Return the (X, Y) coordinate for the center point of the cell that contains the specified text.  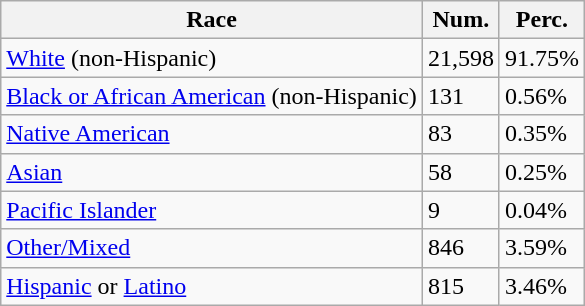
91.75% (542, 58)
0.35% (542, 134)
0.25% (542, 172)
Num. (460, 20)
0.56% (542, 96)
Perc. (542, 20)
Hispanic or Latino (212, 286)
Pacific Islander (212, 210)
131 (460, 96)
9 (460, 210)
Native American (212, 134)
3.46% (542, 286)
846 (460, 248)
Other/Mixed (212, 248)
Black or African American (non-Hispanic) (212, 96)
Asian (212, 172)
21,598 (460, 58)
0.04% (542, 210)
83 (460, 134)
Race (212, 20)
815 (460, 286)
White (non-Hispanic) (212, 58)
3.59% (542, 248)
58 (460, 172)
